Extract the [X, Y] coordinate from the center of the cell holding the provided text.  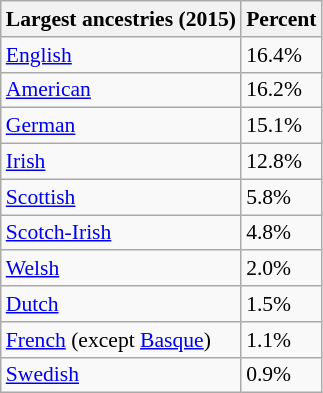
American [121, 90]
0.9% [281, 375]
English [121, 55]
1.1% [281, 340]
5.8% [281, 197]
1.5% [281, 304]
Dutch [121, 304]
Irish [121, 162]
4.8% [281, 233]
Scottish [121, 197]
2.0% [281, 269]
Swedish [121, 375]
12.8% [281, 162]
16.4% [281, 55]
German [121, 126]
Welsh [121, 269]
French (except Basque) [121, 340]
Percent [281, 19]
15.1% [281, 126]
Largest ancestries (2015) [121, 19]
16.2% [281, 90]
Scotch-Irish [121, 233]
